Search for the cell housing the specified text and yield its (X, Y) center coordinate. 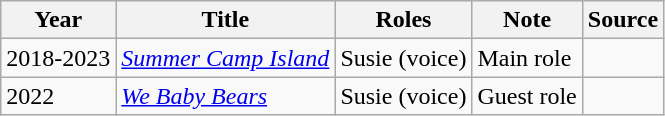
Note (527, 20)
Summer Camp Island (226, 58)
2018-2023 (58, 58)
2022 (58, 96)
Source (622, 20)
Roles (404, 20)
Title (226, 20)
We Baby Bears (226, 96)
Main role (527, 58)
Year (58, 20)
Guest role (527, 96)
